Locate the cell with the specified text and output its [x, y] center coordinate. 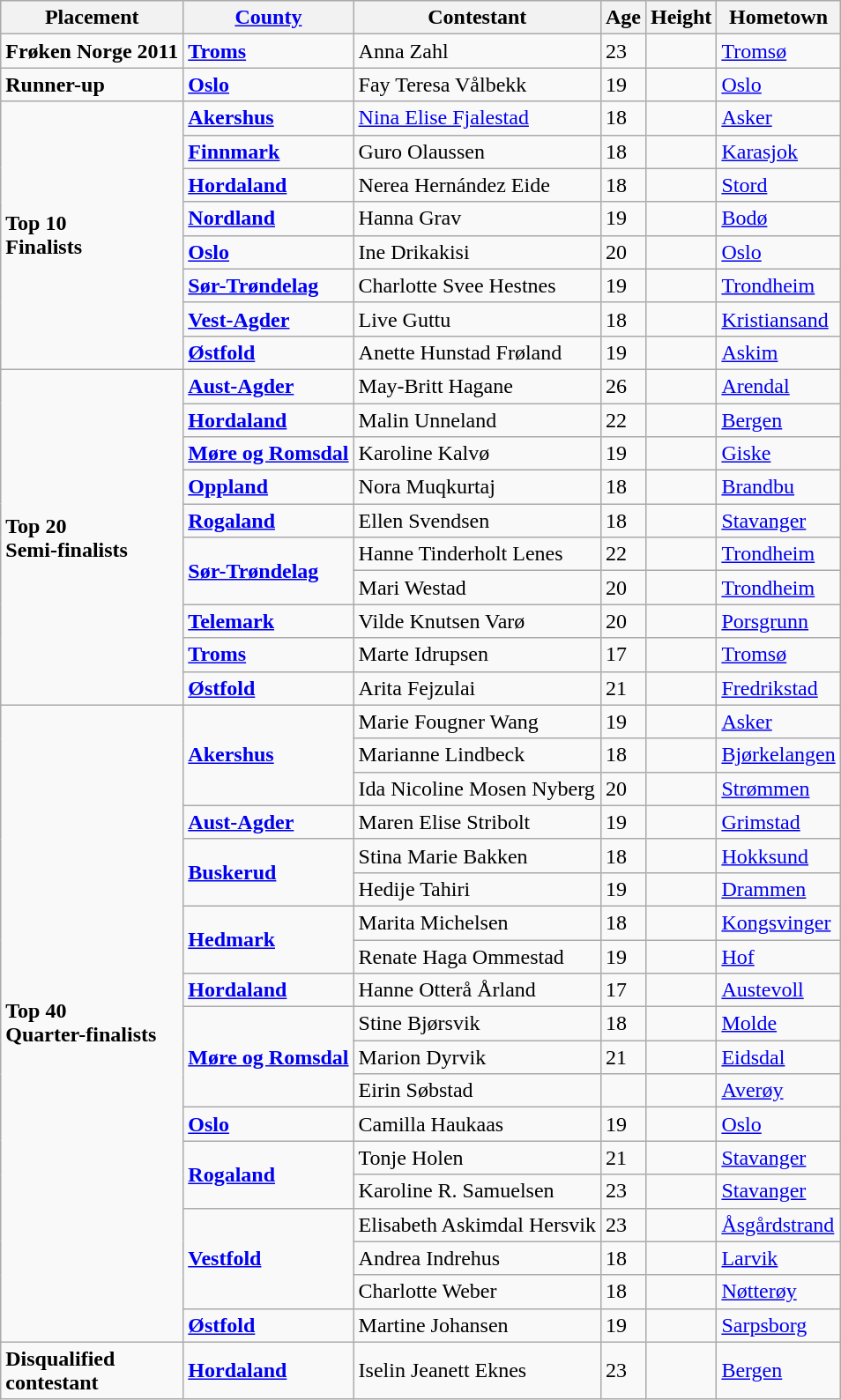
Malin Unneland [477, 420]
Placement [92, 18]
Top 20Semi-finalists [92, 537]
Hof [778, 956]
Contestant [477, 18]
Top 40Quarter-finalists [92, 1024]
Oppland [268, 487]
Grimstad [778, 822]
Hedmark [268, 939]
Mari Westad [477, 588]
Kongsvinger [778, 922]
Maren Elise Stribolt [477, 822]
Tonje Holen [477, 1158]
Fay Teresa Vålbekk [477, 85]
Porsgrunn [778, 621]
Height [681, 18]
Marion Dyrvik [477, 1057]
Ine Drikakisi [477, 252]
Guro Olaussen [477, 152]
Eidsdal [778, 1057]
Elisabeth Askimdal Hersvik [477, 1225]
Telemark [268, 621]
Strømmen [778, 789]
Martine Johansen [477, 1325]
Sarpsborg [778, 1325]
Kristiansand [778, 319]
Anette Hunstad Frøland [477, 352]
Renate Haga Ommestad [477, 956]
Iselin Jeanett Eknes [477, 1371]
Austevoll [778, 990]
Askim [778, 352]
Bjørkelangen [778, 755]
Stord [778, 185]
Karasjok [778, 152]
Hedije Tahiri [477, 889]
Stine Bjørsvik [477, 1024]
Age [622, 18]
Anna Zahl [477, 51]
Andrea Indrehus [477, 1258]
Fredrikstad [778, 688]
Nina Elise Fjalestad [477, 118]
Marte Idrupsen [477, 655]
Karoline Kalvø [477, 454]
Hometown [778, 18]
Vest-Agder [268, 319]
May-Britt Hagane [477, 386]
Marianne Lindbeck [477, 755]
Larvik [778, 1258]
County [268, 18]
Buskerud [268, 872]
Molde [778, 1024]
Drammen [778, 889]
Frøken Norge 2011 [92, 51]
Hanne Otterå Årland [477, 990]
Stina Marie Bakken [477, 856]
Ellen Svendsen [477, 521]
Top 10Finalists [92, 235]
Vestfold [268, 1258]
Vilde Knutsen Varø [477, 621]
Arita Fejzulai [477, 688]
Disqualifiedcontestant [92, 1371]
Finnmark [268, 152]
Arendal [778, 386]
Nerea Hernández Eide [477, 185]
Charlotte Svee Hestnes [477, 285]
Marie Fougner Wang [477, 722]
Marita Michelsen [477, 922]
Ida Nicoline Mosen Nyberg [477, 789]
Camilla Haukaas [477, 1124]
Nora Muqkurtaj [477, 487]
Hanne Tinderholt Lenes [477, 554]
Eirin Søbstad [477, 1091]
Runner-up [92, 85]
Averøy [778, 1091]
Charlotte Weber [477, 1292]
Brandbu [778, 487]
Hanna Grav [477, 219]
Nordland [268, 219]
Live Guttu [477, 319]
Åsgårdstrand [778, 1225]
Nøtterøy [778, 1292]
Giske [778, 454]
Karoline R. Samuelsen [477, 1191]
26 [622, 386]
Hokksund [778, 856]
Bodø [778, 219]
